Find where the given text appears and provide that cell's center as [x, y] coordinate. 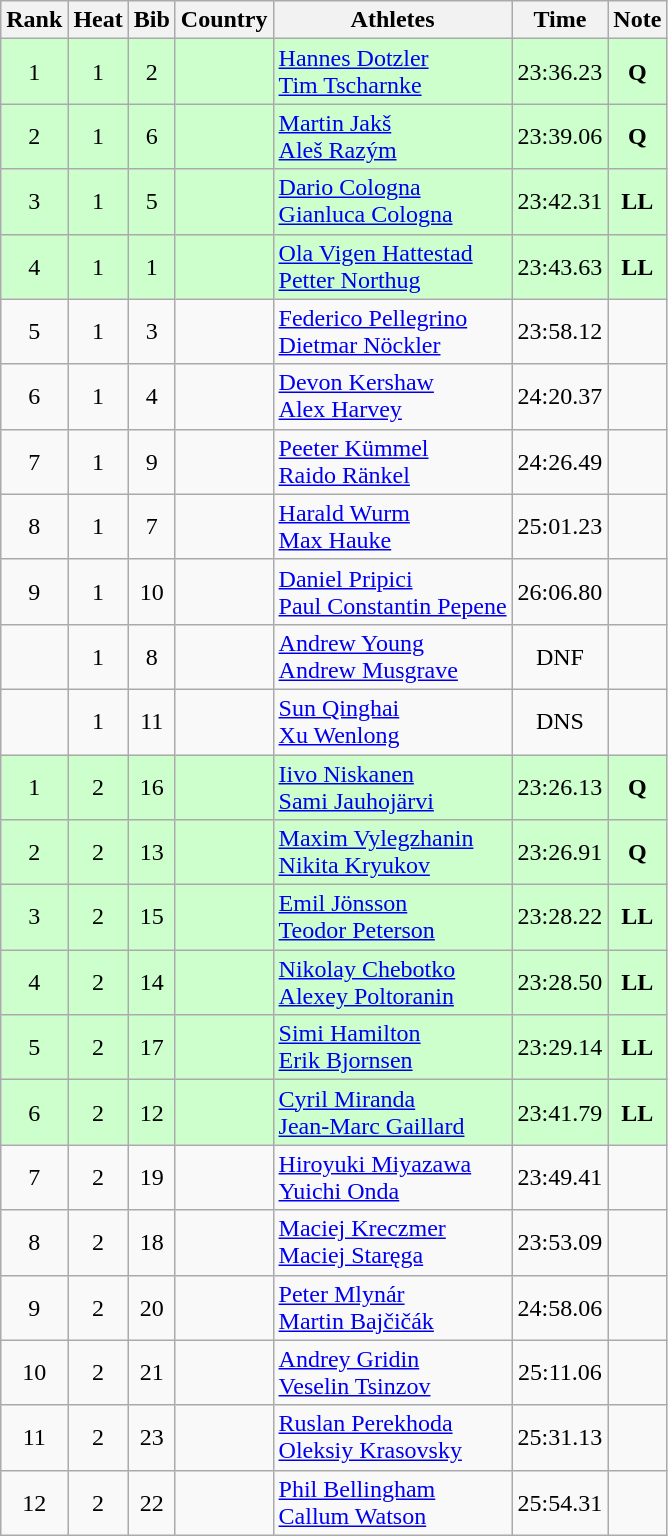
19 [152, 1178]
23:42.31 [560, 202]
Daniel PripiciPaul Constantin Pepene [392, 592]
Cyril MirandaJean-Marc Gaillard [392, 1112]
25:11.06 [560, 1372]
21 [152, 1372]
Simi HamiltonErik Bjornsen [392, 1048]
23:26.13 [560, 786]
Nikolay ChebotkoAlexey Poltoranin [392, 982]
23 [152, 1438]
Andrew YoungAndrew Musgrave [392, 656]
Ola Vigen HattestadPetter Northug [392, 266]
Federico PellegrinoDietmar Nöckler [392, 332]
Hannes DotzlerTim Tscharnke [392, 72]
23:28.50 [560, 982]
23:36.23 [560, 72]
26:06.80 [560, 592]
14 [152, 982]
20 [152, 1308]
23:41.79 [560, 1112]
25:31.13 [560, 1438]
Phil BellinghamCallum Watson [392, 1502]
Peeter KümmelRaido Ränkel [392, 462]
Bib [152, 20]
Hiroyuki MiyazawaYuichi Onda [392, 1178]
23:39.06 [560, 136]
23:28.22 [560, 918]
23:49.41 [560, 1178]
18 [152, 1242]
24:26.49 [560, 462]
Athletes [392, 20]
23:29.14 [560, 1048]
Andrey GridinVeselin Tsinzov [392, 1372]
Rank [34, 20]
Peter MlynárMartin Bajčičák [392, 1308]
23:53.09 [560, 1242]
Martin JakšAleš Razým [392, 136]
DNF [560, 656]
17 [152, 1048]
23:58.12 [560, 332]
25:01.23 [560, 526]
Maciej KreczmerMaciej Staręga [392, 1242]
DNS [560, 722]
Country [224, 20]
Sun QinghaiXu Wenlong [392, 722]
23:43.63 [560, 266]
23:26.91 [560, 852]
24:20.37 [560, 396]
Maxim VylegzhaninNikita Kryukov [392, 852]
Iivo NiskanenSami Jauhojärvi [392, 786]
25:54.31 [560, 1502]
Dario ColognaGianluca Cologna [392, 202]
16 [152, 786]
22 [152, 1502]
Ruslan PerekhodaOleksiy Krasovsky [392, 1438]
24:58.06 [560, 1308]
15 [152, 918]
Devon KershawAlex Harvey [392, 396]
Emil JönssonTeodor Peterson [392, 918]
Time [560, 20]
Heat [98, 20]
Harald WurmMax Hauke [392, 526]
Note [638, 20]
13 [152, 852]
